Find where the given text appears and provide that cell's center as (x, y) coordinate. 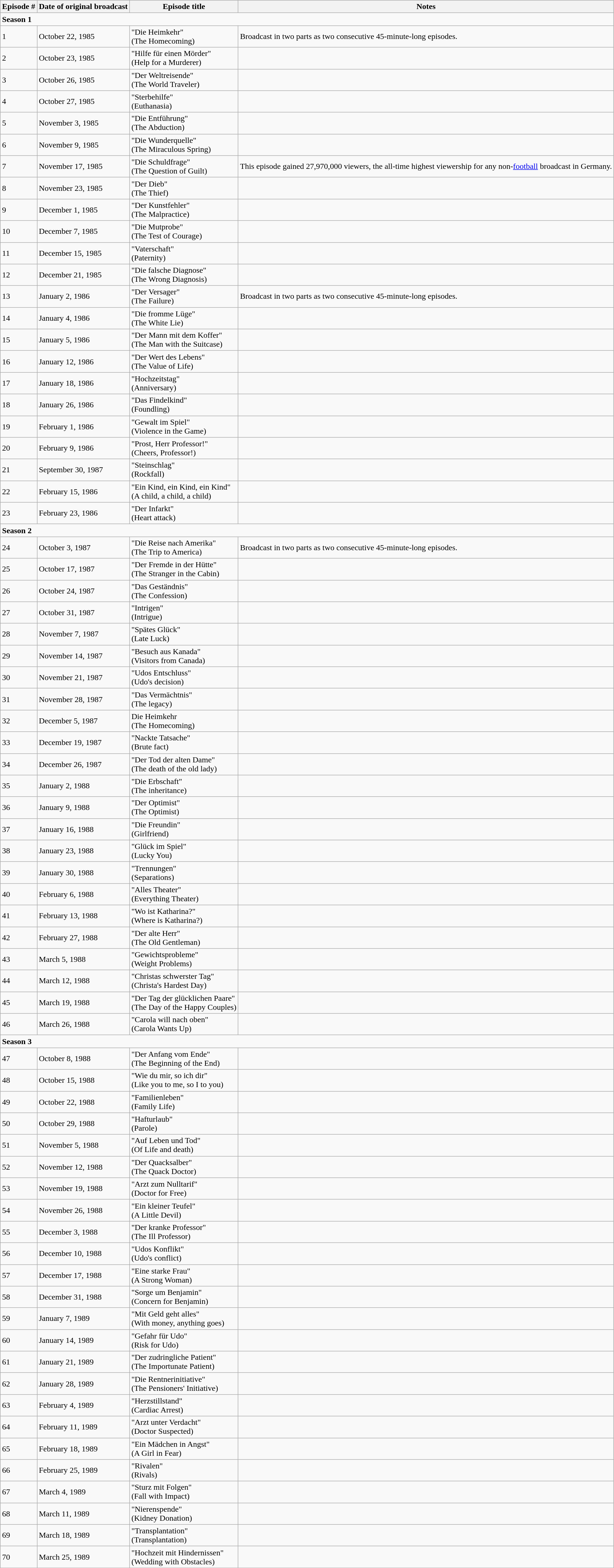
"Arzt zum Nulltarif"(Doctor for Free) (184, 1188)
"Udos Konflikt"(Udo's conflict) (184, 1254)
23 (19, 513)
"Auf Leben und Tod"(Of Life and death) (184, 1145)
51 (19, 1145)
"Ein Kind, ein Kind, ein Kind"(A child, a child, a child) (184, 492)
December 26, 1987 (83, 764)
"Rivalen"(Rivals) (184, 1470)
2 (19, 58)
36 (19, 807)
39 (19, 873)
"Trennungen"(Separations) (184, 873)
Season 3 (307, 1041)
"Der Mann mit dem Koffer"(The Man with the Suitcase) (184, 340)
November 21, 1987 (83, 677)
49 (19, 1102)
"Der Tod der alten Dame"(The death of the old lady) (184, 764)
68 (19, 1513)
56 (19, 1254)
58 (19, 1297)
January 5, 1986 (83, 340)
February 9, 1986 (83, 448)
October 27, 1985 (83, 101)
January 2, 1986 (83, 296)
64 (19, 1427)
60 (19, 1340)
"Der Weltreisende"(The World Traveler) (184, 80)
January 30, 1988 (83, 873)
"Wie du mir, so ich dir"(Like you to me, so I to you) (184, 1080)
70 (19, 1557)
"Alles Theater"(Everything Theater) (184, 894)
"Die Heimkehr"(The Homecoming) (184, 37)
Season 1 (307, 19)
November 17, 1985 (83, 167)
12 (19, 275)
Season 2 (307, 530)
March 25, 1989 (83, 1557)
February 6, 1988 (83, 894)
January 2, 1988 (83, 786)
46 (19, 1024)
"Die falsche Diagnose"(The Wrong Diagnosis) (184, 275)
26 (19, 591)
"Der Kunstfehler"(The Malpractice) (184, 210)
February 15, 1986 (83, 492)
January 23, 1988 (83, 851)
3 (19, 80)
February 27, 1988 (83, 937)
November 19, 1988 (83, 1188)
December 7, 1985 (83, 231)
57 (19, 1275)
"Das Vermächtnis"(The legacy) (184, 699)
"Christas schwerster Tag"(Christa's Hardest Day) (184, 981)
"Der Quacksalber"(The Quack Doctor) (184, 1167)
February 13, 1988 (83, 916)
"Eine starke Frau"(A Strong Woman) (184, 1275)
"Vaterschaft"(Paternity) (184, 253)
20 (19, 448)
December 1, 1985 (83, 210)
54 (19, 1210)
"Der zudringliche Patient"(The Importunate Patient) (184, 1362)
October 22, 1985 (83, 37)
21 (19, 470)
"Der alte Herr"(The Old Gentleman) (184, 937)
March 26, 1988 (83, 1024)
October 26, 1985 (83, 80)
October 3, 1987 (83, 548)
"Der Dieb"(The Thief) (184, 188)
"Die Freundin"(Girlfriend) (184, 829)
"Gewichtsprobleme"(Weight Problems) (184, 959)
59 (19, 1319)
37 (19, 829)
"Die Schuldfrage"(The Question of Guilt) (184, 167)
November 14, 1987 (83, 656)
69 (19, 1535)
"Der Optimist"(The Optimist) (184, 807)
February 25, 1989 (83, 1470)
February 1, 1986 (83, 426)
January 18, 1986 (83, 383)
This episode gained 27,970,000 viewers, the all-time highest viewership for any non-football broadcast in Germany. (426, 167)
November 23, 1985 (83, 188)
29 (19, 656)
"Die Reise nach Amerika"(The Trip to America) (184, 548)
"Der Wert des Lebens"(The Value of Life) (184, 362)
"Die Erbschaft"(The inheritance) (184, 786)
44 (19, 981)
December 15, 1985 (83, 253)
61 (19, 1362)
"Familienleben"(Family Life) (184, 1102)
"Nackte Tatsache"(Brute fact) (184, 743)
15 (19, 340)
"Der Anfang vom Ende"(The Beginning of the End) (184, 1058)
November 5, 1988 (83, 1145)
"Das Geständnis"(The Confession) (184, 591)
41 (19, 916)
"Der Fremde in der Hütte"(The Stranger in the Cabin) (184, 569)
Notes (426, 7)
October 8, 1988 (83, 1058)
February 18, 1989 (83, 1449)
October 22, 1988 (83, 1102)
December 5, 1987 (83, 721)
February 4, 1989 (83, 1405)
"Hilfe für einen Mörder"(Help for a Murderer) (184, 58)
March 5, 1988 (83, 959)
43 (19, 959)
December 17, 1988 (83, 1275)
October 17, 1987 (83, 569)
45 (19, 1002)
18 (19, 405)
January 4, 1986 (83, 318)
9 (19, 210)
"Intrigen"(Intrigue) (184, 613)
March 18, 1989 (83, 1535)
December 3, 1988 (83, 1232)
"Sturz mit Folgen"(Fall with Impact) (184, 1492)
March 12, 1988 (83, 981)
1 (19, 37)
November 12, 1988 (83, 1167)
"Hochzeit mit Hindernissen"(Wedding with Obstacles) (184, 1557)
January 9, 1988 (83, 807)
"Die Mutprobe"(The Test of Courage) (184, 231)
January 14, 1989 (83, 1340)
"Das Findelkind"(Foundling) (184, 405)
42 (19, 937)
53 (19, 1188)
"Wo ist Katharina?"(Where is Katharina?) (184, 916)
33 (19, 743)
"Mit Geld geht alles"(With money, anything goes) (184, 1319)
"Der Infarkt"(Heart attack) (184, 513)
25 (19, 569)
November 7, 1987 (83, 634)
January 26, 1986 (83, 405)
"Sorge um Benjamin"(Concern for Benjamin) (184, 1297)
January 28, 1989 (83, 1383)
November 3, 1985 (83, 123)
"Der kranke Professor"(The Ill Professor) (184, 1232)
55 (19, 1232)
"Besuch aus Kanada"(Visitors from Canada) (184, 656)
November 26, 1988 (83, 1210)
30 (19, 677)
October 31, 1987 (83, 613)
November 28, 1987 (83, 699)
January 16, 1988 (83, 829)
7 (19, 167)
"Die Wunderquelle"(The Miraculous Spring) (184, 145)
"Gefahr für Udo"(Risk for Udo) (184, 1340)
March 4, 1989 (83, 1492)
March 11, 1989 (83, 1513)
"Gewalt im Spiel"(Violence in the Game) (184, 426)
"Nierenspende"(Kidney Donation) (184, 1513)
"Die Rentnerinitiative"(The Pensioners' Initiative) (184, 1383)
February 23, 1986 (83, 513)
December 21, 1985 (83, 275)
"Der Tag der glücklichen Paare"(The Day of the Happy Couples) (184, 1002)
December 19, 1987 (83, 743)
35 (19, 786)
34 (19, 764)
September 30, 1987 (83, 470)
Episode title (184, 7)
"Prost, Herr Professor!"(Cheers, Professor!) (184, 448)
38 (19, 851)
27 (19, 613)
6 (19, 145)
24 (19, 548)
4 (19, 101)
"Arzt unter Verdacht"(Doctor Suspected) (184, 1427)
47 (19, 1058)
February 11, 1989 (83, 1427)
"Der Versager"(The Failure) (184, 296)
50 (19, 1124)
"Ein Mädchen in Angst"(A Girl in Fear) (184, 1449)
Die Heimkehr(The Homecoming) (184, 721)
52 (19, 1167)
32 (19, 721)
November 9, 1985 (83, 145)
48 (19, 1080)
40 (19, 894)
10 (19, 231)
62 (19, 1383)
63 (19, 1405)
October 23, 1985 (83, 58)
"Hochzeitstag"(Anniversary) (184, 383)
"Spätes Glück"(Late Luck) (184, 634)
13 (19, 296)
December 10, 1988 (83, 1254)
"Transplantation"(Transplantation) (184, 1535)
Date of original broadcast (83, 7)
19 (19, 426)
66 (19, 1470)
"Glück im Spiel"(Lucky You) (184, 851)
"Die Entführung"(The Abduction) (184, 123)
8 (19, 188)
17 (19, 383)
22 (19, 492)
11 (19, 253)
December 31, 1988 (83, 1297)
31 (19, 699)
"Steinschlag"(Rockfall) (184, 470)
January 7, 1989 (83, 1319)
65 (19, 1449)
5 (19, 123)
67 (19, 1492)
March 19, 1988 (83, 1002)
October 24, 1987 (83, 591)
14 (19, 318)
October 15, 1988 (83, 1080)
"Hafturlaub"(Parole) (184, 1124)
"Udos Entschluss"(Udo's decision) (184, 677)
"Herzstillstand"(Cardiac Arrest) (184, 1405)
January 12, 1986 (83, 362)
"Die fromme Lüge"(The White Lie) (184, 318)
Episode # (19, 7)
"Carola will nach oben"(Carola Wants Up) (184, 1024)
16 (19, 362)
28 (19, 634)
January 21, 1989 (83, 1362)
October 29, 1988 (83, 1124)
"Ein kleiner Teufel"(A Little Devil) (184, 1210)
"Sterbehilfe"(Euthanasia) (184, 101)
